Capture the cell that displays the provided text and extract its [X, Y] central coordinate. 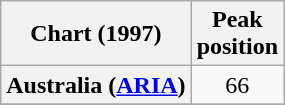
66 [237, 85]
Chart (1997) [96, 34]
Peakposition [237, 34]
Australia (ARIA) [96, 85]
